Return [x, y] of the center of cell containing provided text 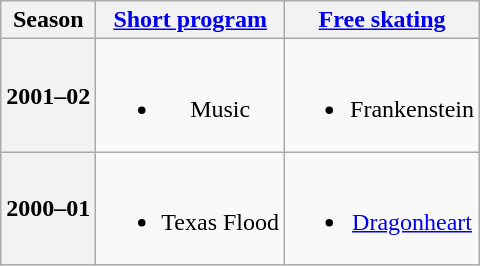
Free skating [382, 20]
Music [190, 96]
Season [48, 20]
Dragonheart [382, 208]
Texas Flood [190, 208]
Frankenstein [382, 96]
2000–01 [48, 208]
2001–02 [48, 96]
Short program [190, 20]
